Return the (X, Y) coordinate for the center point of the cell that contains the specified text.  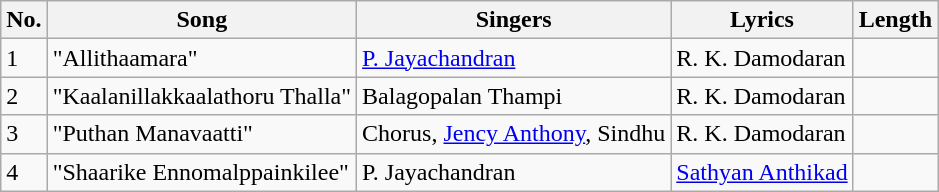
Chorus, Jency Anthony, Sindhu (514, 134)
No. (24, 20)
Balagopalan Thampi (514, 96)
1 (24, 58)
"Kaalanillakkaalathoru Thalla" (202, 96)
"Puthan Manavaatti" (202, 134)
"Allithaamara" (202, 58)
"Shaarike Ennomalppainkilee" (202, 172)
Lyrics (762, 20)
Length (895, 20)
Singers (514, 20)
4 (24, 172)
2 (24, 96)
Song (202, 20)
3 (24, 134)
Sathyan Anthikad (762, 172)
